Pinpoint the cell where the given text exists, returning its [x, y] midpoint coordinate. 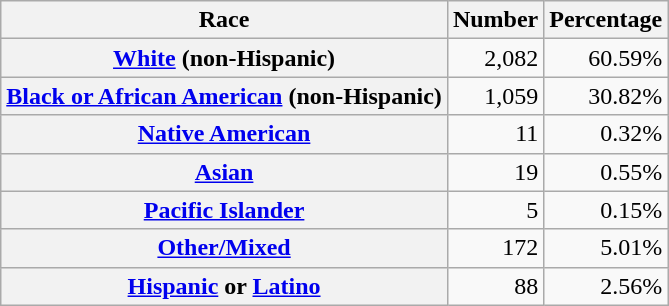
Percentage [606, 20]
2,082 [495, 58]
White (non-Hispanic) [224, 58]
60.59% [606, 58]
0.15% [606, 210]
19 [495, 172]
Black or African American (non-Hispanic) [224, 96]
2.56% [606, 286]
172 [495, 248]
30.82% [606, 96]
1,059 [495, 96]
Native American [224, 134]
Pacific Islander [224, 210]
0.55% [606, 172]
Hispanic or Latino [224, 286]
Asian [224, 172]
0.32% [606, 134]
11 [495, 134]
5 [495, 210]
Number [495, 20]
5.01% [606, 248]
Other/Mixed [224, 248]
88 [495, 286]
Race [224, 20]
